Return the [X, Y] coordinate for the center point of the cell that contains the specified text.  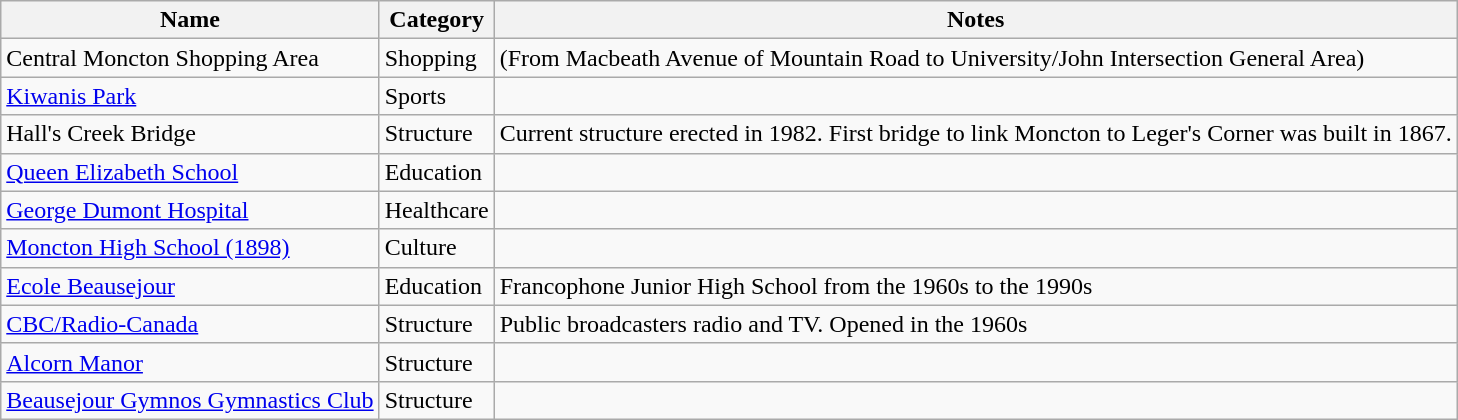
Public broadcasters radio and TV. Opened in the 1960s [976, 324]
Beausejour Gymnos Gymnastics Club [190, 400]
Culture [436, 248]
Category [436, 20]
Queen Elizabeth School [190, 172]
Notes [976, 20]
Hall's Creek Bridge [190, 134]
Francophone Junior High School from the 1960s to the 1990s [976, 286]
Kiwanis Park [190, 96]
Moncton High School (1898) [190, 248]
Sports [436, 96]
Healthcare [436, 210]
Central Moncton Shopping Area [190, 58]
Ecole Beausejour [190, 286]
Alcorn Manor [190, 362]
George Dumont Hospital [190, 210]
Shopping [436, 58]
CBC/Radio-Canada [190, 324]
(From Macbeath Avenue of Mountain Road to University/John Intersection General Area) [976, 58]
Current structure erected in 1982. First bridge to link Moncton to Leger's Corner was built in 1867. [976, 134]
Name [190, 20]
